Return [x, y] of the center of cell containing provided text 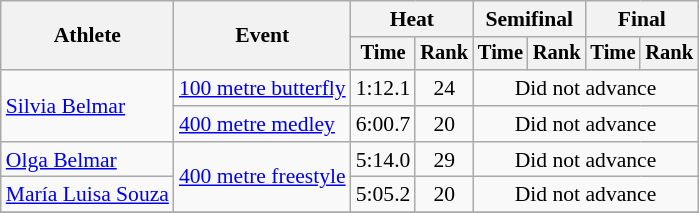
400 metre freestyle [262, 178]
1:12.1 [384, 88]
Semifinal [529, 19]
6:00.7 [384, 124]
24 [444, 88]
100 metre butterfly [262, 88]
Olga Belmar [88, 160]
5:14.0 [384, 160]
Athlete [88, 36]
5:05.2 [384, 195]
Silvia Belmar [88, 106]
400 metre medley [262, 124]
Final [641, 19]
Heat [412, 19]
María Luisa Souza [88, 195]
29 [444, 160]
Event [262, 36]
